Detect which cell encompasses the target text, then output its (x, y) center coordinate. 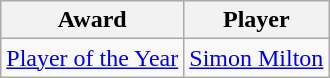
Simon Milton (256, 58)
Player (256, 20)
Award (92, 20)
Player of the Year (92, 58)
